Provide the [x, y] coordinate of the cell's center where the given text is located.  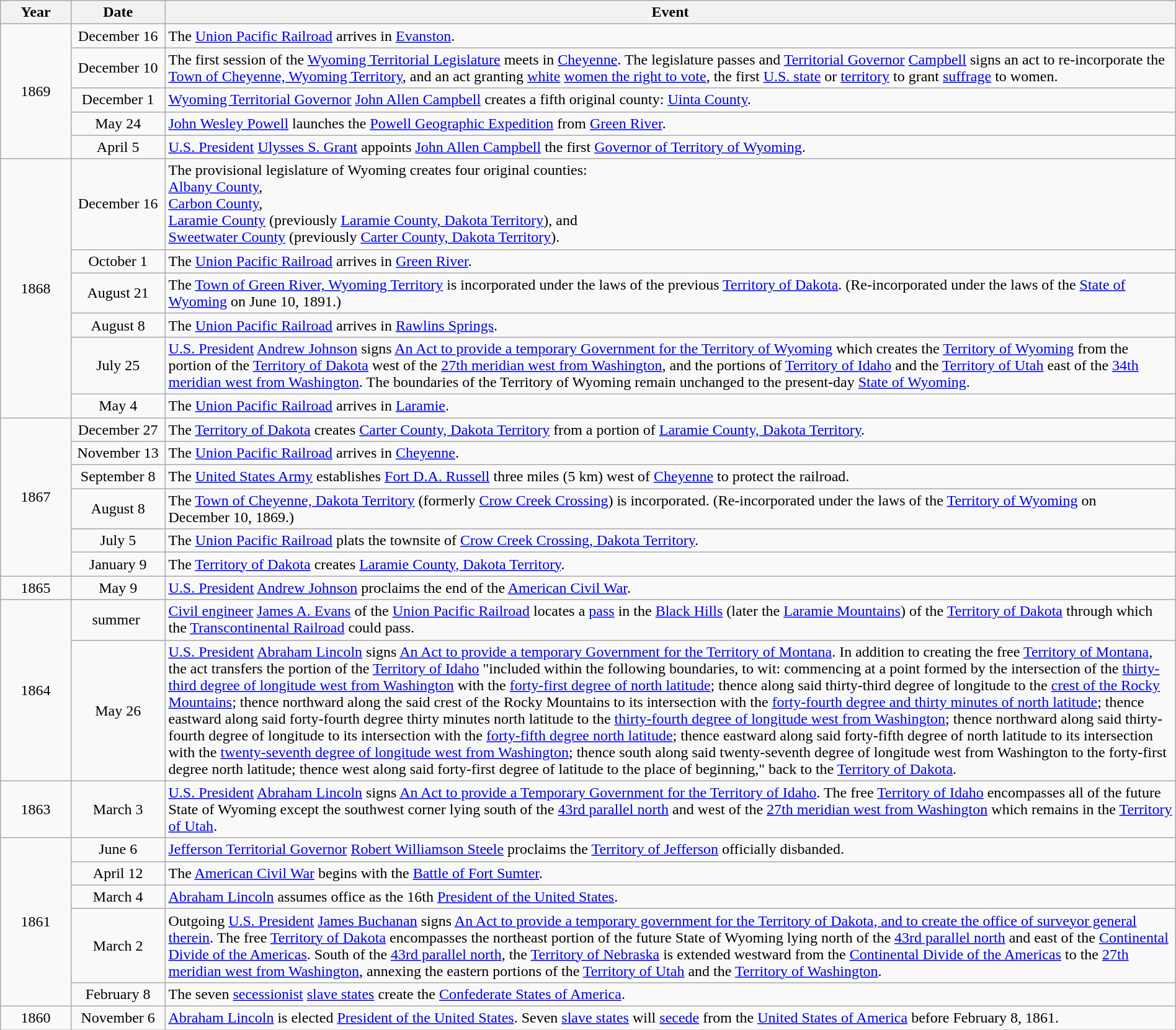
July 5 [118, 541]
April 5 [118, 147]
Abraham Lincoln assumes office as the 16th President of the United States. [670, 897]
March 4 [118, 897]
November 13 [118, 453]
September 8 [118, 477]
Jefferson Territorial Governor Robert Williamson Steele proclaims the Territory of Jefferson officially disbanded. [670, 850]
1864 [36, 690]
Event [670, 12]
The Territory of Dakota creates Laramie County, Dakota Territory. [670, 564]
U.S. President Andrew Johnson proclaims the end of the American Civil War. [670, 588]
The Union Pacific Railroad arrives in Green River. [670, 261]
May 9 [118, 588]
Year [36, 12]
December 10 [118, 68]
May 24 [118, 123]
October 1 [118, 261]
The Union Pacific Railroad arrives in Evanston. [670, 36]
John Wesley Powell launches the Powell Geographic Expedition from Green River. [670, 123]
The Union Pacific Railroad arrives in Rawlins Springs. [670, 325]
1869 [36, 92]
The Union Pacific Railroad plats the townsite of Crow Creek Crossing, Dakota Territory. [670, 541]
July 25 [118, 365]
1865 [36, 588]
December 1 [118, 100]
1863 [36, 809]
May 26 [118, 711]
The United States Army establishes Fort D.A. Russell three miles (5 km) west of Cheyenne to protect the railroad. [670, 477]
The Territory of Dakota creates Carter County, Dakota Territory from a portion of Laramie County, Dakota Territory. [670, 430]
March 3 [118, 809]
Wyoming Territorial Governor John Allen Campbell creates a fifth original county: Uinta County. [670, 100]
summer [118, 620]
The American Civil War begins with the Battle of Fort Sumter. [670, 873]
August 21 [118, 293]
Date [118, 12]
U.S. President Ulysses S. Grant appoints John Allen Campbell the first Governor of Territory of Wyoming. [670, 147]
The seven secessionist slave states create the Confederate States of America. [670, 994]
March 2 [118, 945]
December 27 [118, 430]
1868 [36, 288]
The Union Pacific Railroad arrives in Cheyenne. [670, 453]
1867 [36, 497]
1861 [36, 921]
May 4 [118, 406]
1860 [36, 1018]
April 12 [118, 873]
February 8 [118, 994]
The Union Pacific Railroad arrives in Laramie. [670, 406]
January 9 [118, 564]
June 6 [118, 850]
Abraham Lincoln is elected President of the United States. Seven slave states will secede from the United States of America before February 8, 1861. [670, 1018]
November 6 [118, 1018]
